Find where the given text appears and provide that cell's center as (X, Y) coordinate. 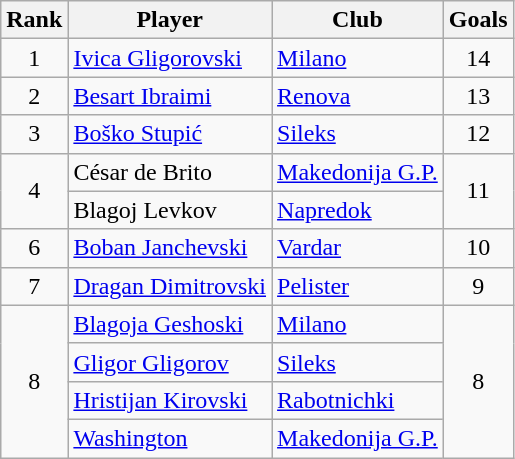
Hristijan Kirovski (170, 400)
César de Brito (170, 172)
10 (478, 248)
Dragan Dimitrovski (170, 286)
Rank (34, 20)
Boban Janchevski (170, 248)
Rabotnichki (358, 400)
Blagoja Geshoski (170, 324)
3 (34, 134)
Napredok (358, 210)
13 (478, 96)
7 (34, 286)
Ivica Gligorovski (170, 58)
2 (34, 96)
Washington (170, 438)
9 (478, 286)
11 (478, 191)
Gligor Gligorov (170, 362)
Vardar (358, 248)
6 (34, 248)
12 (478, 134)
Boško Stupić (170, 134)
14 (478, 58)
Renova (358, 96)
Club (358, 20)
Blagoj Levkov (170, 210)
4 (34, 191)
1 (34, 58)
Goals (478, 20)
Besart Ibraimi (170, 96)
Pelister (358, 286)
Player (170, 20)
